Return [x, y] of the center of cell containing provided text 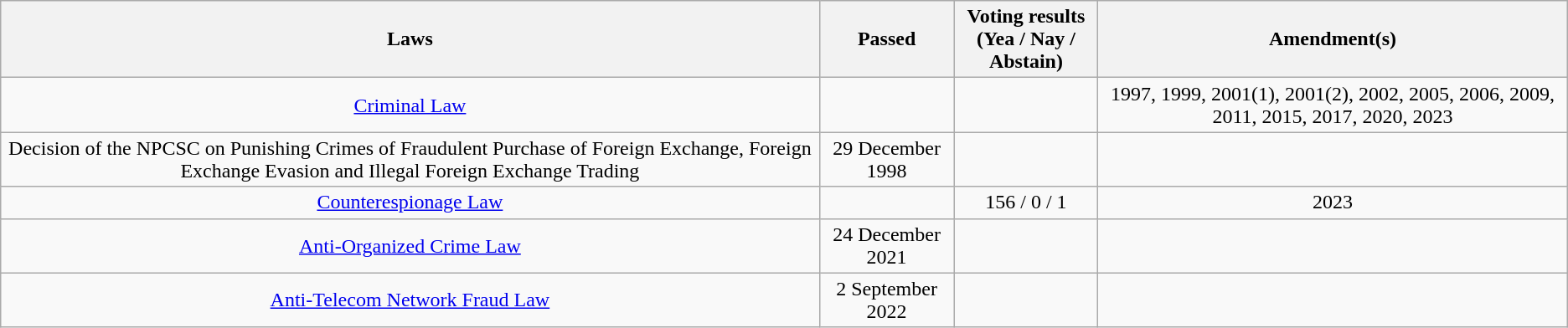
Criminal Law [410, 105]
Amendment(s) [1333, 39]
156 / 0 / 1 [1026, 202]
Decision of the NPCSC on Punishing Crimes of Fraudulent Purchase of Foreign Exchange, Foreign Exchange Evasion and Illegal Foreign Exchange Trading [410, 159]
Laws [410, 39]
2 September 2022 [886, 300]
1997, 1999, 2001(1), 2001(2), 2002, 2005, 2006, 2009, 2011, 2015, 2017, 2020, 2023 [1333, 105]
Anti-Organized Crime Law [410, 246]
29 December 1998 [886, 159]
24 December 2021 [886, 246]
Anti-Telecom Network Fraud Law [410, 300]
Voting results(Yea / Nay / Abstain) [1026, 39]
2023 [1333, 202]
Passed [886, 39]
Counterespionage Law [410, 202]
